Find where the given text appears and provide that cell's center as (x, y) coordinate. 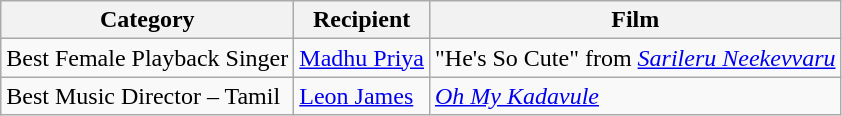
Oh My Kadavule (635, 96)
Film (635, 20)
Madhu Priya (362, 58)
"He's So Cute" from Sarileru Neekevvaru (635, 58)
Category (148, 20)
Recipient (362, 20)
Best Music Director – Tamil (148, 96)
Leon James (362, 96)
Best Female Playback Singer (148, 58)
